Output the [x, y] coordinate of the center of the cell containing the given text.  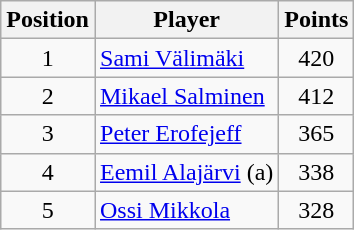
Eemil Alajärvi (a) [186, 172]
Mikael Salminen [186, 96]
3 [48, 134]
4 [48, 172]
365 [316, 134]
Sami Välimäki [186, 58]
Ossi Mikkola [186, 210]
Peter Erofejeff [186, 134]
328 [316, 210]
338 [316, 172]
420 [316, 58]
1 [48, 58]
2 [48, 96]
412 [316, 96]
Player [186, 20]
Position [48, 20]
Points [316, 20]
5 [48, 210]
